Identify which cell holds the provided text, then report its [X, Y] central coordinate. 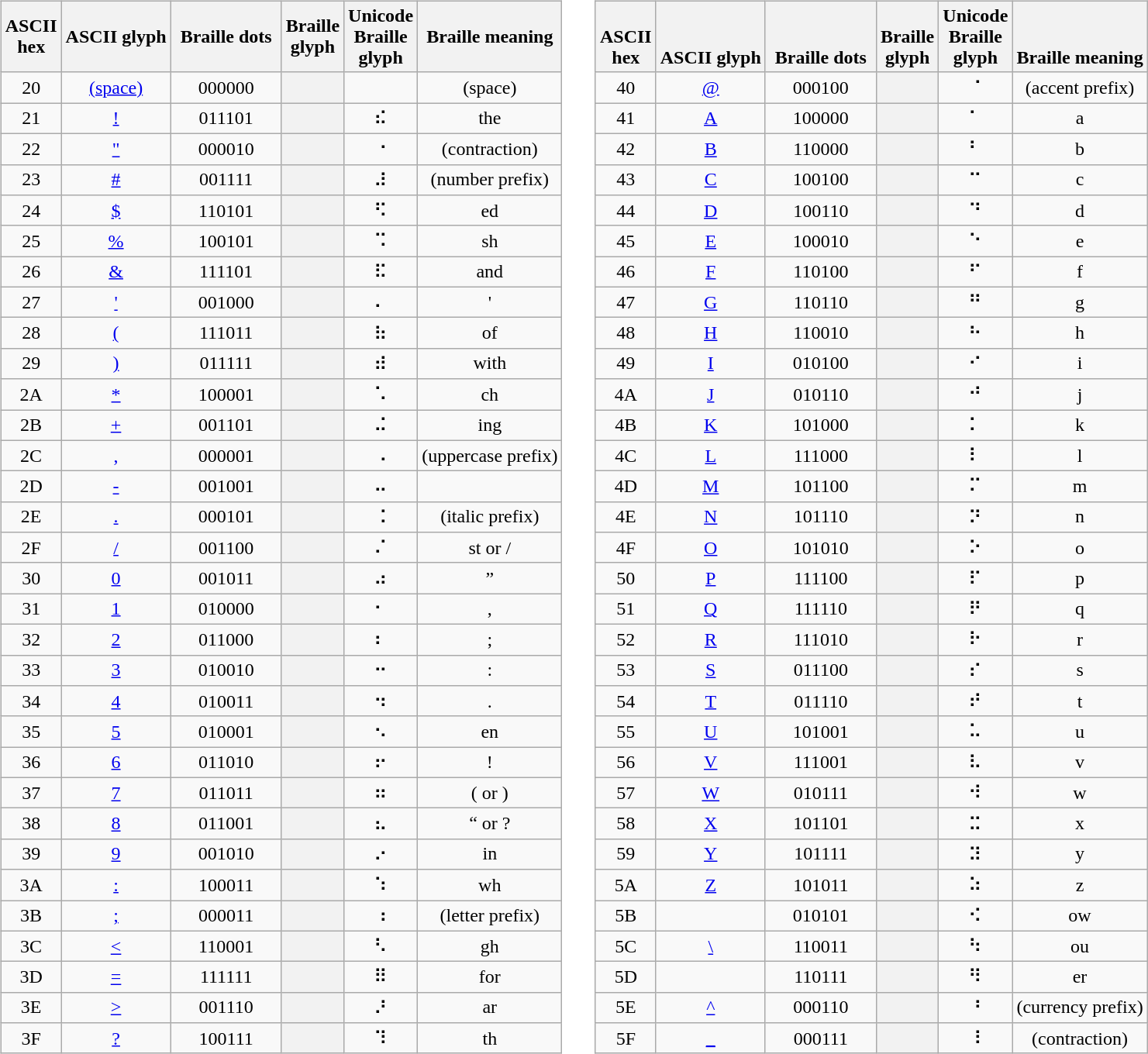
⠜ [381, 1007]
⠍ [975, 487]
⠶ [381, 793]
111010 [820, 639]
⠖ [381, 763]
57 [626, 793]
⠰ [381, 916]
28 [31, 333]
101110 [820, 517]
q [1080, 609]
100111 [226, 1038]
100110 [820, 211]
010010 [226, 670]
⠸ [975, 1038]
er [1080, 977]
1 [116, 609]
_ [710, 1038]
N [710, 517]
001001 [226, 487]
001000 [226, 302]
W [710, 793]
Y [710, 854]
110101 [226, 211]
001111 [226, 180]
011010 [226, 763]
G [710, 302]
v [1080, 763]
26 [31, 272]
3C [31, 946]
- [116, 487]
55 [626, 732]
S [710, 670]
U [710, 732]
> [116, 1007]
⠺ [975, 793]
⠲ [381, 701]
101011 [820, 885]
25 [31, 241]
t [1080, 701]
21 [31, 119]
⠆ [381, 639]
# [116, 180]
33 [31, 670]
⠢ [381, 732]
51 [626, 609]
ch [490, 394]
010110 [820, 394]
5E [626, 1007]
u [1080, 732]
k [1080, 425]
⠤ [381, 487]
3E [31, 1007]
* [116, 394]
37 [31, 793]
p [1080, 578]
100101 [226, 241]
101100 [820, 487]
2D [31, 487]
% [116, 241]
000011 [226, 916]
C [710, 180]
⠒ [381, 670]
110001 [226, 946]
38 [31, 824]
n [1080, 517]
39 [31, 854]
⠝ [975, 517]
⠭ [975, 824]
54 [626, 701]
⠣ [381, 946]
⠟ [975, 609]
st or / [490, 548]
“ or ? [490, 824]
⠫ [381, 211]
8 [116, 824]
(accent prefix) [1080, 88]
e [1080, 241]
000001 [226, 456]
111101 [226, 272]
< [116, 946]
X [710, 824]
100000 [820, 119]
th [490, 1038]
110000 [820, 149]
o [1080, 548]
5 [116, 732]
a [1080, 119]
⠙ [975, 211]
110010 [820, 333]
2E [31, 517]
010000 [226, 609]
001011 [226, 578]
Z [710, 885]
⠼ [381, 180]
100001 [226, 394]
⠬ [381, 425]
⠋ [975, 272]
⠵ [975, 885]
m [1080, 487]
101111 [820, 854]
3A [31, 885]
45 [626, 241]
\ [710, 946]
4C [626, 456]
011001 [226, 824]
(currency prefix) [1080, 1007]
59 [626, 854]
⠏ [975, 578]
42 [626, 149]
H [710, 333]
111111 [226, 977]
⠽ [975, 854]
2A [31, 394]
g [1080, 302]
100100 [820, 180]
Q [710, 609]
the [490, 119]
V [710, 763]
⠓ [975, 333]
l [1080, 456]
32 [31, 639]
010100 [820, 363]
⠊ [975, 363]
⠚ [975, 394]
4D [626, 487]
b [1080, 149]
010101 [820, 916]
⠐ [381, 149]
56 [626, 763]
⠇ [975, 456]
20 [31, 88]
(italic prefix) [490, 517]
9 [116, 854]
111110 [820, 609]
0 [116, 578]
110011 [820, 946]
⠎ [975, 670]
4F [626, 548]
/ [116, 548]
30 [31, 578]
31 [31, 609]
011011 [226, 793]
47 [626, 302]
P [710, 578]
000111 [820, 1038]
sh [490, 241]
52 [626, 639]
( [116, 333]
⠞ [975, 701]
6 [116, 763]
011101 [226, 119]
⠠ [381, 456]
+ [116, 425]
en [490, 732]
⠿ [381, 977]
h [1080, 333]
ing [490, 425]
⠀ [381, 88]
5B [626, 916]
" [116, 149]
R [710, 639]
⠧ [975, 763]
4B [626, 425]
48 [626, 333]
x [1080, 824]
24 [31, 211]
100010 [820, 241]
41 [626, 119]
23 [31, 180]
000000 [226, 88]
46 [626, 272]
29 [31, 363]
27 [31, 302]
001100 [226, 548]
d [1080, 211]
⠌ [381, 548]
4A [626, 394]
110111 [820, 977]
011100 [820, 670]
ow [1080, 916]
w [1080, 793]
⠴ [381, 578]
⠪ [975, 916]
⠯ [381, 272]
2F [31, 548]
L [710, 456]
^ [710, 1007]
O [710, 548]
110100 [820, 272]
22 [31, 149]
001101 [226, 425]
3B [31, 916]
⠄ [381, 302]
5D [626, 977]
and [490, 272]
( or ) [490, 793]
ed [490, 211]
in [490, 854]
F [710, 272]
) [116, 363]
⠾ [381, 363]
010111 [820, 793]
ar [490, 1007]
111011 [226, 333]
@ [710, 88]
⠃ [975, 149]
010001 [226, 732]
34 [31, 701]
⠈ [975, 88]
I [710, 363]
101001 [820, 732]
49 [626, 363]
101010 [820, 548]
(uppercase prefix) [490, 456]
5A [626, 885]
(letter prefix) [490, 916]
44 [626, 211]
36 [31, 763]
010011 [226, 701]
⠔ [381, 854]
⠑ [975, 241]
000100 [820, 88]
gh [490, 946]
3D [31, 977]
⠉ [975, 180]
⠦ [381, 824]
⠕ [975, 548]
⠹ [381, 1038]
i [1080, 363]
⠗ [975, 639]
⠷ [381, 333]
with [490, 363]
50 [626, 578]
⠘ [975, 1007]
⠱ [381, 885]
7 [116, 793]
for [490, 977]
011000 [226, 639]
101101 [820, 824]
000110 [820, 1007]
110110 [820, 302]
⠮ [381, 119]
53 [626, 670]
E [710, 241]
111000 [820, 456]
j [1080, 394]
T [710, 701]
⠻ [975, 977]
⠛ [975, 302]
40 [626, 88]
? [116, 1038]
⠳ [975, 946]
wh [490, 885]
y [1080, 854]
A [710, 119]
2B [31, 425]
35 [31, 732]
r [1080, 639]
⠅ [975, 425]
c [1080, 180]
s [1080, 670]
4E [626, 517]
z [1080, 885]
” [490, 578]
(number prefix) [490, 180]
111100 [820, 578]
f [1080, 272]
ou [1080, 946]
58 [626, 824]
= [116, 977]
⠂ [381, 609]
K [710, 425]
001010 [226, 854]
⠥ [975, 732]
100011 [226, 885]
3 [116, 670]
⠩ [381, 241]
011111 [226, 363]
000010 [226, 149]
5C [626, 946]
D [710, 211]
3F [31, 1038]
⠨ [381, 517]
000101 [226, 517]
2C [31, 456]
⠡ [381, 394]
5F [626, 1038]
of [490, 333]
M [710, 487]
⠁ [975, 119]
4 [116, 701]
111001 [820, 763]
B [710, 149]
J [710, 394]
011110 [820, 701]
001110 [226, 1007]
& [116, 272]
101000 [820, 425]
43 [626, 180]
2 [116, 639]
$ [116, 211]
